Return [X, Y] of the center of cell containing provided text 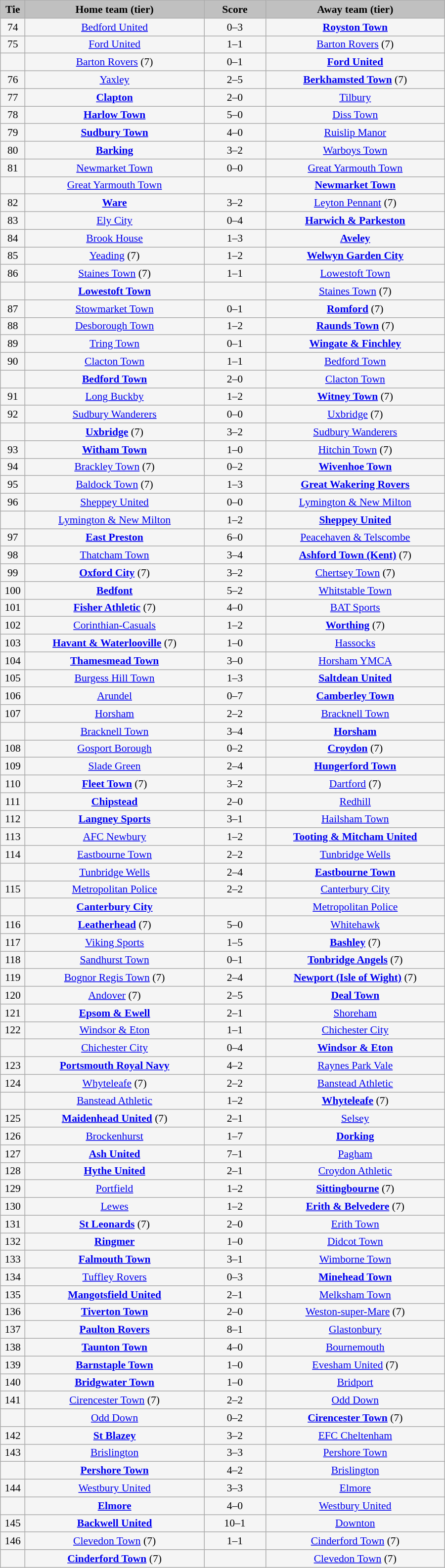
141 [13, 1400]
108 [13, 749]
Raunds Town (7) [355, 326]
Ash United [115, 1154]
128 [13, 1171]
77 [13, 97]
Tuffley Rovers [115, 1277]
Barking [115, 150]
Falmouth Town [115, 1260]
Bedfont [115, 591]
Home team (tier) [115, 9]
Langney Sports [115, 819]
Fisher Athletic (7) [115, 608]
Brackley Town (7) [115, 467]
75 [13, 44]
Croydon Athletic [355, 1171]
79 [13, 133]
134 [13, 1277]
133 [13, 1260]
78 [13, 115]
139 [13, 1365]
Pagham [355, 1154]
121 [13, 1013]
Harwich & Parkeston [355, 221]
Bashley (7) [355, 942]
101 [13, 608]
Yeading (7) [115, 256]
93 [13, 450]
Deal Town [355, 995]
122 [13, 1030]
131 [13, 1224]
Diss Town [355, 115]
Fleet Town (7) [115, 784]
Ashford Town (Kent) (7) [355, 555]
85 [13, 256]
Maidenhead United (7) [115, 1119]
Aveley [355, 238]
132 [13, 1242]
Harlow Town [115, 115]
Shoreham [355, 1013]
90 [13, 362]
Bridgwater Town [115, 1383]
Tilbury [355, 97]
125 [13, 1119]
Chertsey Town (7) [355, 573]
Chipstead [115, 802]
81 [13, 168]
Berkhamsted Town (7) [355, 80]
Portfield [115, 1189]
Romford (7) [355, 309]
95 [13, 485]
80 [13, 150]
Tonbridge Angels (7) [355, 960]
111 [13, 802]
Hitchin Town (7) [355, 450]
126 [13, 1136]
Witham Town [115, 450]
91 [13, 397]
Away team (tier) [355, 9]
1–5 [235, 942]
120 [13, 995]
92 [13, 415]
98 [13, 555]
1–7 [235, 1136]
99 [13, 573]
146 [13, 1541]
105 [13, 678]
Leatherhead (7) [115, 925]
116 [13, 925]
144 [13, 1488]
Barnstaple Town [115, 1365]
Saltdean United [355, 678]
110 [13, 784]
74 [13, 27]
10–1 [235, 1524]
Peacehaven & Telscombe [355, 538]
94 [13, 467]
Croydon (7) [355, 749]
137 [13, 1330]
130 [13, 1207]
113 [13, 837]
Slade Green [115, 766]
143 [13, 1453]
135 [13, 1295]
Tooting & Mitcham United [355, 837]
Taunton Town [115, 1348]
Corinthian-Casuals [115, 626]
Bridport [355, 1383]
Gosport Borough [115, 749]
6–0 [235, 538]
145 [13, 1524]
Ware [115, 203]
Oxford City (7) [115, 573]
Sudbury Town [115, 133]
BAT Sports [355, 608]
Tiverton Town [115, 1312]
124 [13, 1083]
76 [13, 80]
Long Buckby [115, 397]
Wingate & Finchley [355, 344]
Welwyn Garden City [355, 256]
Sandhurst Town [115, 960]
Selsey [355, 1119]
7–1 [235, 1154]
Lewes [115, 1207]
114 [13, 854]
Arundel [115, 696]
Tring Town [115, 344]
Camberley Town [355, 696]
Bournemouth [355, 1348]
89 [13, 344]
Clapton [115, 97]
Warboys Town [355, 150]
115 [13, 890]
Stowmarket Town [115, 309]
129 [13, 1189]
Horsham YMCA [355, 661]
Tie [13, 9]
St Blazey [115, 1436]
5–2 [235, 591]
Whitehawk [355, 925]
Brook House [115, 238]
Dorking [355, 1136]
Great Wakering Rovers [355, 485]
EFC Cheltenham [355, 1436]
Royston Town [355, 27]
83 [13, 221]
Portsmouth Royal Navy [115, 1066]
Minehead Town [355, 1277]
Downton [355, 1524]
86 [13, 274]
Glastonbury [355, 1330]
107 [13, 714]
Score [235, 9]
Backwell United [115, 1524]
109 [13, 766]
123 [13, 1066]
140 [13, 1383]
Epsom & Ewell [115, 1013]
Witney Town (7) [355, 397]
Ruislip Manor [355, 133]
102 [13, 626]
Hungerford Town [355, 766]
East Preston [115, 538]
Erith & Belvedere (7) [355, 1207]
Evesham United (7) [355, 1365]
Yaxley [115, 80]
138 [13, 1348]
Ringmer [115, 1242]
118 [13, 960]
87 [13, 309]
104 [13, 661]
St Leonards (7) [115, 1224]
Bedford United [115, 27]
127 [13, 1154]
Desborough Town [115, 326]
Worthing (7) [355, 626]
117 [13, 942]
Didcot Town [355, 1242]
106 [13, 696]
119 [13, 978]
Redhill [355, 802]
97 [13, 538]
Wimborne Town [355, 1260]
0–7 [235, 696]
3–0 [235, 661]
Hailsham Town [355, 819]
8–1 [235, 1330]
112 [13, 819]
Erith Town [355, 1224]
82 [13, 203]
Ely City [115, 221]
Sittingbourne (7) [355, 1189]
Thamesmead Town [115, 661]
88 [13, 326]
Dartford (7) [355, 784]
136 [13, 1312]
100 [13, 591]
Raynes Park Vale [355, 1066]
Burgess Hill Town [115, 678]
Paulton Rovers [115, 1330]
Whitstable Town [355, 591]
Weston-super-Mare (7) [355, 1312]
Andover (7) [115, 995]
103 [13, 643]
Bognor Regis Town (7) [115, 978]
Mangotsfield United [115, 1295]
Leyton Pennant (7) [355, 203]
Brockenhurst [115, 1136]
Hassocks [355, 643]
Newport (Isle of Wight) (7) [355, 978]
142 [13, 1436]
Wivenhoe Town [355, 467]
Thatcham Town [115, 555]
Havant & Waterlooville (7) [115, 643]
Viking Sports [115, 942]
96 [13, 503]
84 [13, 238]
Baldock Town (7) [115, 485]
Hythe United [115, 1171]
Melksham Town [355, 1295]
AFC Newbury [115, 837]
